Detect which cell encompasses the target text, then output its [x, y] center coordinate. 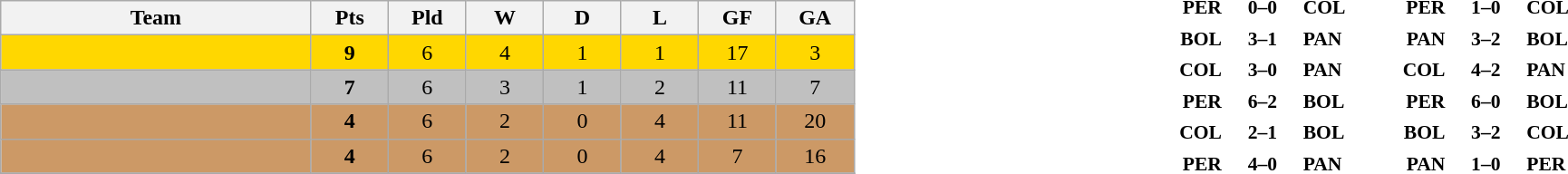
D [583, 18]
Team [156, 18]
2–1 [1263, 132]
GF [738, 18]
16 [815, 156]
Pld [428, 18]
6–2 [1263, 101]
L [660, 18]
W [505, 18]
Pts [350, 18]
3–0 [1263, 70]
3–1 [1263, 39]
4–2 [1486, 70]
20 [815, 121]
6–0 [1486, 101]
GA [815, 18]
17 [738, 53]
9 [350, 53]
